Capture the cell that displays the provided text and extract its [X, Y] central coordinate. 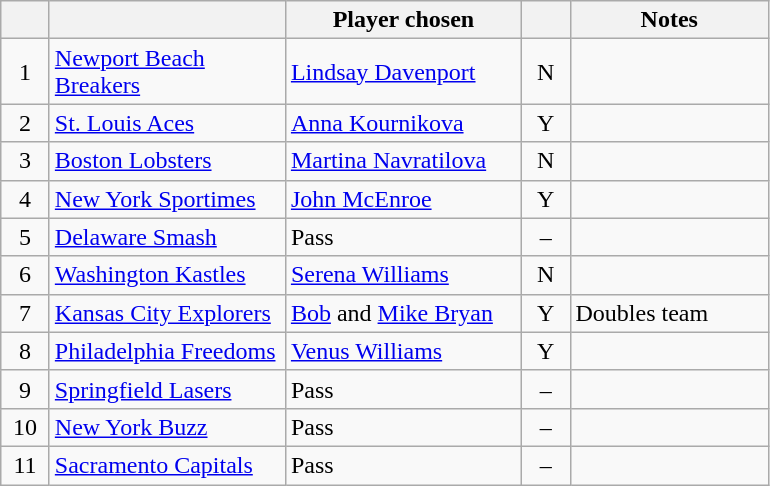
7 [26, 313]
Doubles team [670, 313]
Newport Beach Breakers [167, 72]
2 [26, 123]
6 [26, 275]
10 [26, 427]
5 [26, 237]
1 [26, 72]
8 [26, 351]
Sacramento Capitals [167, 465]
Bob and Mike Bryan [403, 313]
Philadelphia Freedoms [167, 351]
Delaware Smash [167, 237]
Boston Lobsters [167, 161]
New York Sportimes [167, 199]
Washington Kastles [167, 275]
4 [26, 199]
3 [26, 161]
Kansas City Explorers [167, 313]
9 [26, 389]
Lindsay Davenport [403, 72]
John McEnroe [403, 199]
Player chosen [403, 20]
Notes [670, 20]
Serena Williams [403, 275]
Martina Navratilova [403, 161]
New York Buzz [167, 427]
11 [26, 465]
St. Louis Aces [167, 123]
Anna Kournikova [403, 123]
Venus Williams [403, 351]
Springfield Lasers [167, 389]
